Locate the cell with the specified text and output its (x, y) center coordinate. 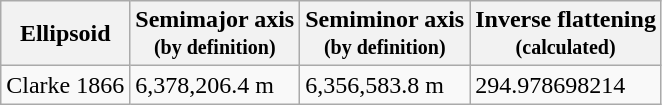
294.978698214 (566, 85)
Semimajor axis(by definition) (215, 34)
Inverse flattening(calculated) (566, 34)
Semiminor axis(by definition) (385, 34)
Clarke 1866 (66, 85)
6,378,206.4 m (215, 85)
Ellipsoid (66, 34)
6,356,583.8 m (385, 85)
